Provide the (x, y) coordinate of the cell's center where the given text is located.  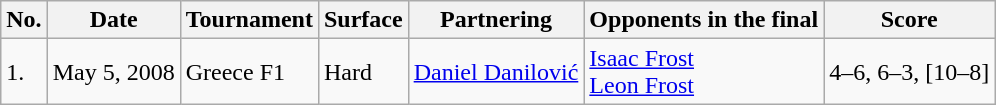
Date (114, 20)
Isaac Frost Leon Frost (704, 72)
Partnering (496, 20)
4–6, 6–3, [10–8] (910, 72)
Opponents in the final (704, 20)
No. (24, 20)
Daniel Danilović (496, 72)
Greece F1 (249, 72)
Tournament (249, 20)
Surface (363, 20)
Hard (363, 72)
1. (24, 72)
Score (910, 20)
May 5, 2008 (114, 72)
